Scan for the cell matching the given text and deliver its [x, y] coordinate at center. 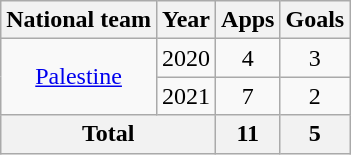
3 [315, 58]
Total [108, 134]
Palestine [79, 77]
National team [79, 20]
11 [248, 134]
2 [315, 96]
Goals [315, 20]
4 [248, 58]
5 [315, 134]
Year [186, 20]
2020 [186, 58]
2021 [186, 96]
Apps [248, 20]
7 [248, 96]
